Detect which cell encompasses the target text, then output its [X, Y] center coordinate. 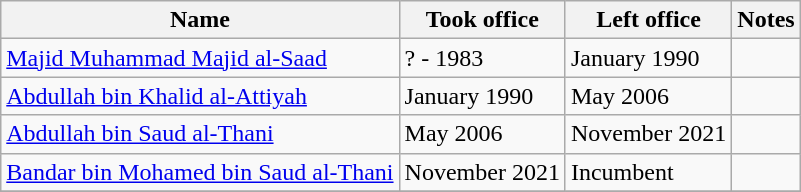
Name [200, 20]
Abdullah bin Khalid al-Attiyah [200, 96]
Bandar bin Mohamed bin Saud al-Thani [200, 172]
Majid Muhammad Majid al-Saad [200, 58]
Took office [482, 20]
Incumbent [648, 172]
Notes [766, 20]
Abdullah bin Saud al-Thani [200, 134]
? - 1983 [482, 58]
Left office [648, 20]
